Pinpoint the cell where the given text exists, returning its (X, Y) midpoint coordinate. 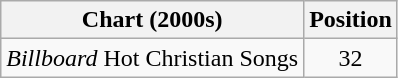
Position (351, 20)
Billboard Hot Christian Songs (152, 58)
Chart (2000s) (152, 20)
32 (351, 58)
